For the text-containing cell, return its midpoint in [X, Y] coordinate format. 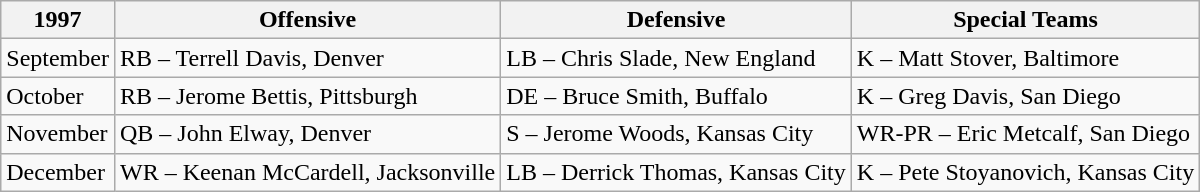
Offensive [307, 20]
K – Greg Davis, San Diego [1025, 96]
S – Jerome Woods, Kansas City [676, 134]
K – Pete Stoyanovich, Kansas City [1025, 172]
September [58, 58]
Defensive [676, 20]
Special Teams [1025, 20]
RB – Terrell Davis, Denver [307, 58]
LB – Chris Slade, New England [676, 58]
LB – Derrick Thomas, Kansas City [676, 172]
RB – Jerome Bettis, Pittsburgh [307, 96]
November [58, 134]
WR-PR – Eric Metcalf, San Diego [1025, 134]
December [58, 172]
QB – John Elway, Denver [307, 134]
K – Matt Stover, Baltimore [1025, 58]
WR – Keenan McCardell, Jacksonville [307, 172]
DE – Bruce Smith, Buffalo [676, 96]
October [58, 96]
1997 [58, 20]
